Scan for the cell matching the given text and deliver its [X, Y] coordinate at center. 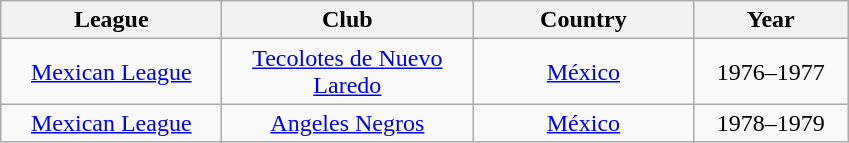
Country [584, 20]
Year [771, 20]
Tecolotes de Nuevo Laredo [348, 72]
1978–1979 [771, 123]
1976–1977 [771, 72]
Club [348, 20]
League [112, 20]
Angeles Negros [348, 123]
